Locate the cell with the specified text and output its [X, Y] center coordinate. 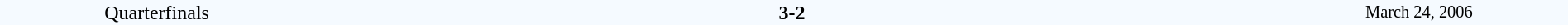
Quarterfinals [157, 12]
March 24, 2006 [1419, 12]
3-2 [791, 12]
